For the text-containing cell, return its midpoint in (X, Y) coordinate format. 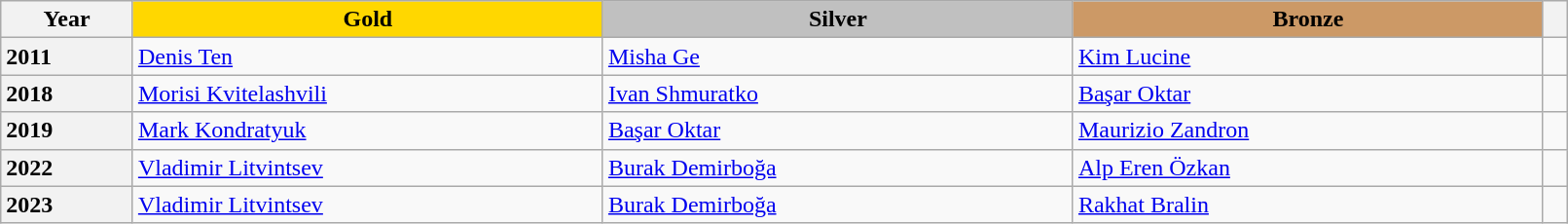
Year (67, 19)
2023 (67, 205)
Mark Kondratyuk (368, 131)
Maurizio Zandron (1308, 131)
Morisi Kvitelashvili (368, 93)
2011 (67, 56)
Denis Ten (368, 56)
Ivan Shmuratko (837, 93)
2019 (67, 131)
2018 (67, 93)
Alp Eren Özkan (1308, 168)
2022 (67, 168)
Rakhat Bralin (1308, 205)
Bronze (1308, 19)
Silver (837, 19)
Gold (368, 19)
Kim Lucine (1308, 56)
Misha Ge (837, 56)
